For the text-containing cell, return its midpoint in (x, y) coordinate format. 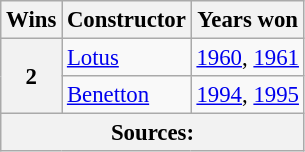
Benetton (127, 95)
Sources: (152, 133)
Years won (248, 20)
Constructor (127, 20)
1994, 1995 (248, 95)
Lotus (127, 58)
1960, 1961 (248, 58)
2 (32, 76)
Wins (32, 20)
